Return [x, y] of the center of cell containing provided text 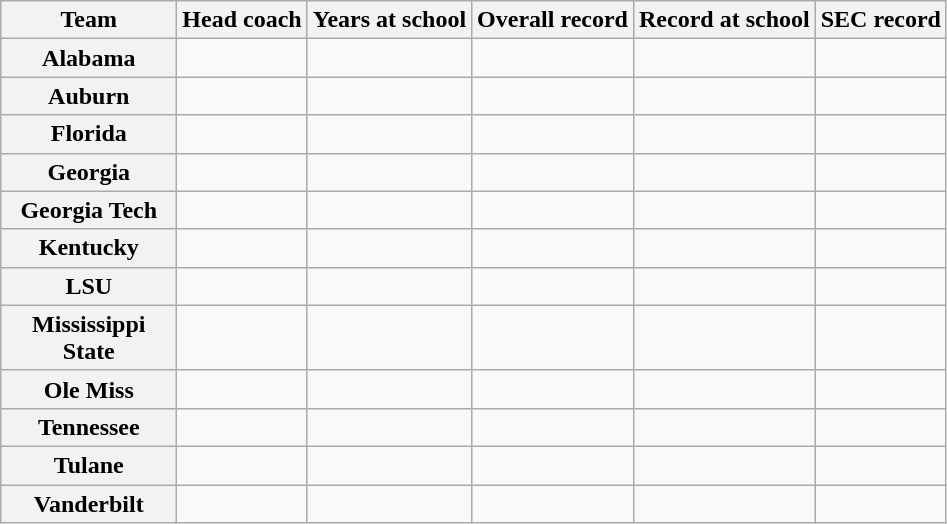
Vanderbilt [89, 503]
Auburn [89, 96]
Tennessee [89, 427]
Georgia [89, 172]
Tulane [89, 465]
Ole Miss [89, 389]
Alabama [89, 58]
Florida [89, 134]
Team [89, 20]
SEC record [880, 20]
Georgia Tech [89, 210]
LSU [89, 286]
Kentucky [89, 248]
Overall record [553, 20]
Head coach [242, 20]
Record at school [724, 20]
Years at school [389, 20]
Mississippi State [89, 338]
